Return the (x, y) coordinate for the center point of the cell that contains the specified text.  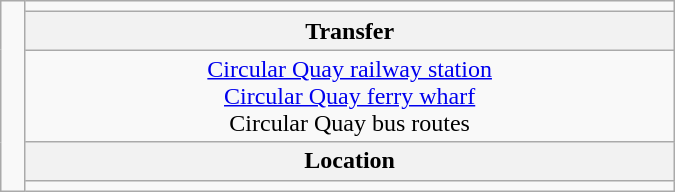
Location (350, 161)
Circular Quay railway stationCircular Quay ferry wharfCircular Quay bus routes (350, 96)
Transfer (350, 31)
